Return the [x, y] coordinate for the center point of the cell that contains the specified text.  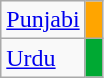
Punjabi [43, 20]
Urdu [43, 58]
